Return (x, y) of the center of cell containing provided text 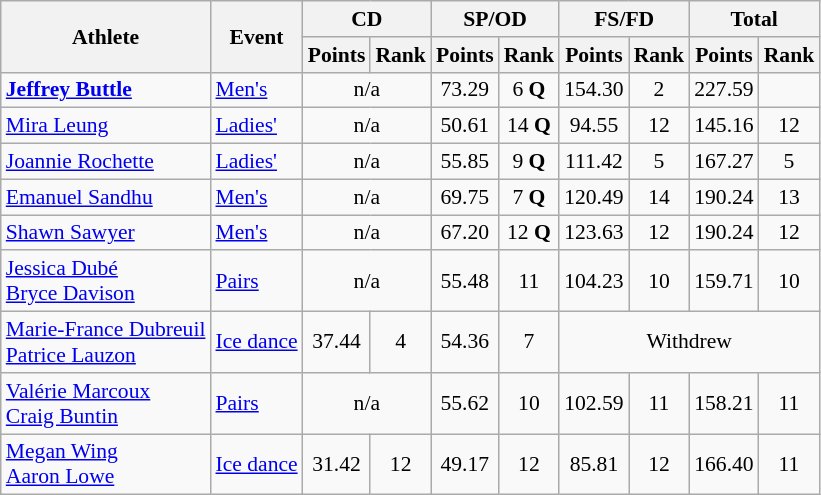
145.16 (724, 126)
102.59 (594, 404)
67.20 (465, 233)
Joannie Rochette (106, 162)
104.23 (594, 282)
6 Q (530, 90)
Total (754, 19)
55.48 (465, 282)
4 (400, 342)
123.63 (594, 233)
158.21 (724, 404)
49.17 (465, 464)
37.44 (337, 342)
Athlete (106, 36)
14 (660, 197)
Emanuel Sandhu (106, 197)
166.40 (724, 464)
85.81 (594, 464)
111.42 (594, 162)
Jeffrey Buttle (106, 90)
2 (660, 90)
31.42 (337, 464)
Mira Leung (106, 126)
55.85 (465, 162)
CD (367, 19)
Withdrew (689, 342)
Jessica Dubé Bryce Davison (106, 282)
FS/FD (624, 19)
154.30 (594, 90)
94.55 (594, 126)
Valérie Marcoux Craig Buntin (106, 404)
9 Q (530, 162)
Megan Wing Aaron Lowe (106, 464)
13 (790, 197)
Marie-France Dubreuil Patrice Lauzon (106, 342)
69.75 (465, 197)
14 Q (530, 126)
7 Q (530, 197)
227.59 (724, 90)
Shawn Sawyer (106, 233)
Event (256, 36)
7 (530, 342)
12 Q (530, 233)
120.49 (594, 197)
73.29 (465, 90)
55.62 (465, 404)
159.71 (724, 282)
54.36 (465, 342)
SP/OD (495, 19)
167.27 (724, 162)
50.61 (465, 126)
